Pinpoint the cell where the given text exists, returning its [X, Y] midpoint coordinate. 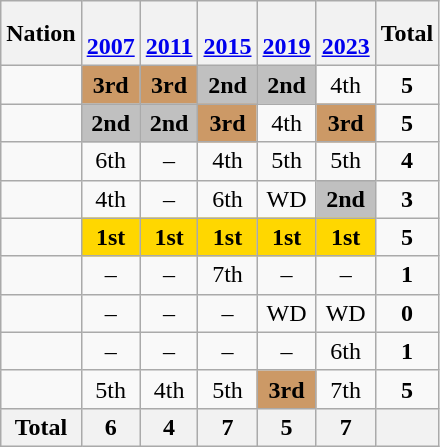
2011 [169, 34]
2019 [286, 34]
2023 [346, 34]
2007 [110, 34]
Nation [41, 34]
0 [407, 313]
2015 [228, 34]
3 [407, 199]
6 [110, 427]
